Identify which cell holds the provided text, then report its [x, y] central coordinate. 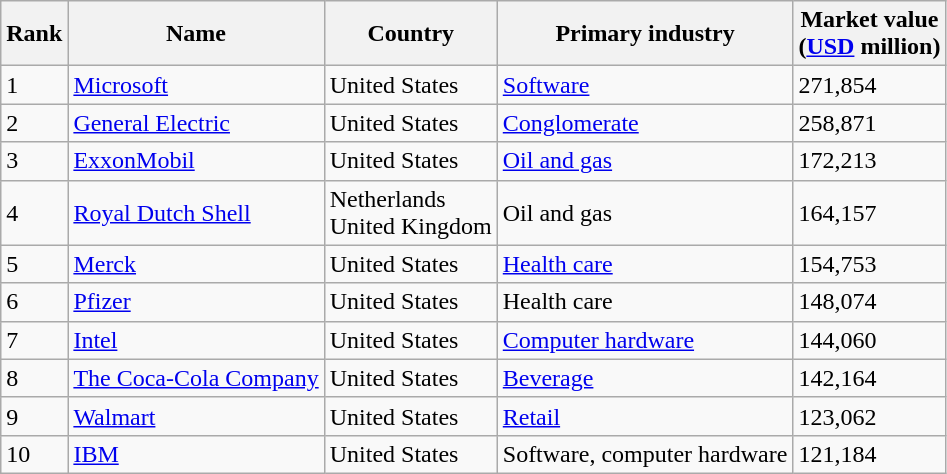
4 [34, 212]
Retail [645, 416]
Pfizer [196, 302]
Country [410, 34]
Software, computer hardware [645, 454]
Computer hardware [645, 340]
Royal Dutch Shell [196, 212]
164,157 [870, 212]
Rank [34, 34]
10 [34, 454]
6 [34, 302]
123,062 [870, 416]
Software [645, 85]
Primary industry [645, 34]
172,213 [870, 161]
7 [34, 340]
ExxonMobil [196, 161]
9 [34, 416]
2 [34, 123]
8 [34, 378]
Conglomerate [645, 123]
General Electric [196, 123]
1 [34, 85]
154,753 [870, 264]
Beverage [645, 378]
271,854 [870, 85]
5 [34, 264]
IBM [196, 454]
Intel [196, 340]
Merck [196, 264]
148,074 [870, 302]
The Coca-Cola Company [196, 378]
258,871 [870, 123]
Walmart [196, 416]
121,184 [870, 454]
3 [34, 161]
144,060 [870, 340]
Name [196, 34]
142,164 [870, 378]
NetherlandsUnited Kingdom [410, 212]
Market value(USD million) [870, 34]
Microsoft [196, 85]
